Scan for the cell matching the given text and deliver its [X, Y] coordinate at center. 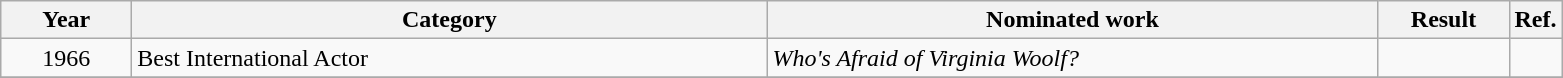
Best International Actor [450, 58]
1966 [66, 58]
Year [66, 20]
Result [1444, 20]
Who's Afraid of Virginia Woolf? [1072, 58]
Nominated work [1072, 20]
Ref. [1536, 20]
Category [450, 20]
